Search for the cell housing the specified text and yield its [x, y] center coordinate. 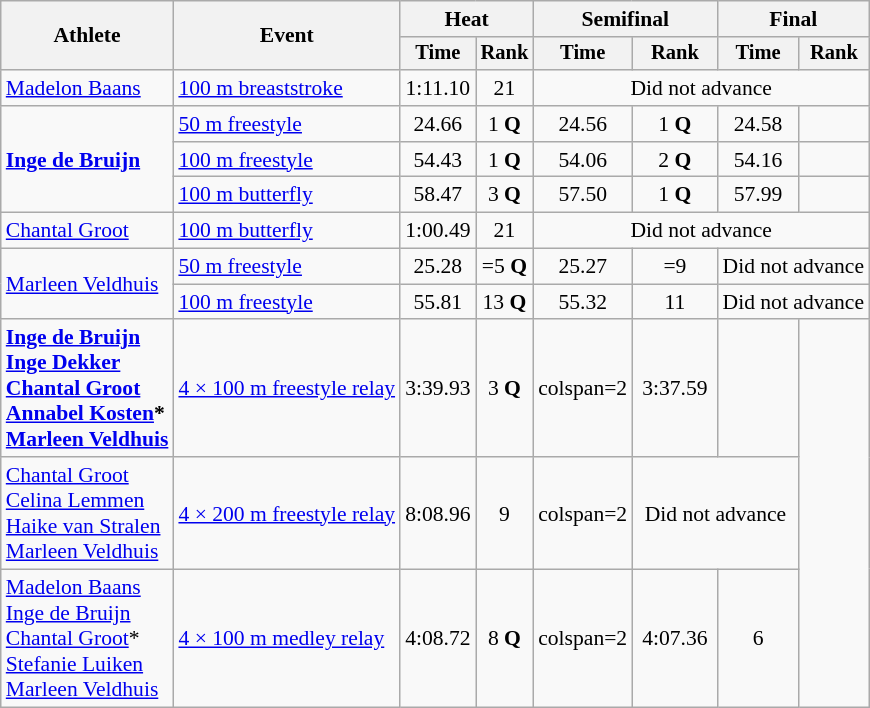
4:07.36 [674, 639]
13 Q [505, 302]
24.56 [582, 124]
54.43 [438, 160]
8:08.96 [438, 513]
Heat [466, 19]
55.32 [582, 302]
Chantal Groot [88, 231]
55.81 [438, 302]
2 Q [674, 160]
Final [793, 19]
=9 [674, 267]
57.50 [582, 195]
4 × 100 m freestyle relay [286, 389]
1:00.49 [438, 231]
Inge de BruijnInge DekkerChantal GrootAnnabel Kosten*Marleen Veldhuis [88, 389]
Semifinal [625, 19]
25.28 [438, 267]
1:11.10 [438, 88]
3:37.59 [674, 389]
6 [758, 639]
8 Q [505, 639]
4 × 200 m freestyle relay [286, 513]
Madelon Baans [88, 88]
Chantal GrootCelina LemmenHaike van StralenMarleen Veldhuis [88, 513]
4:08.72 [438, 639]
Marleen Veldhuis [88, 284]
3:39.93 [438, 389]
57.99 [758, 195]
24.58 [758, 124]
4 × 100 m medley relay [286, 639]
=5 Q [505, 267]
11 [674, 302]
24.66 [438, 124]
54.16 [758, 160]
Inge de Bruijn [88, 160]
Athlete [88, 36]
Event [286, 36]
25.27 [582, 267]
54.06 [582, 160]
Madelon BaansInge de BruijnChantal Groot*Stefanie LuikenMarleen Veldhuis [88, 639]
58.47 [438, 195]
9 [505, 513]
100 m breaststroke [286, 88]
